Determine the (x, y) coordinate at the center of the cell enclosing the given text.  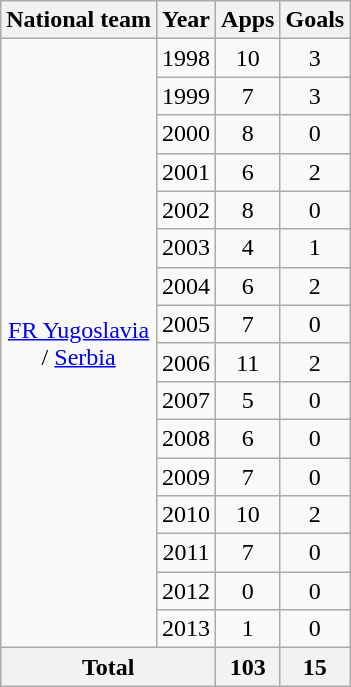
1999 (186, 96)
2013 (186, 629)
1998 (186, 58)
2012 (186, 591)
Goals (315, 20)
FR Yugoslavia/ Serbia (79, 344)
Apps (248, 20)
2010 (186, 515)
2009 (186, 477)
Year (186, 20)
2006 (186, 362)
2001 (186, 172)
2000 (186, 134)
15 (315, 667)
2011 (186, 553)
2002 (186, 210)
103 (248, 667)
2005 (186, 324)
5 (248, 400)
2007 (186, 400)
2004 (186, 286)
Total (108, 667)
2003 (186, 248)
4 (248, 248)
11 (248, 362)
2008 (186, 438)
National team (79, 20)
